Find where the given text appears and provide that cell's center as (x, y) coordinate. 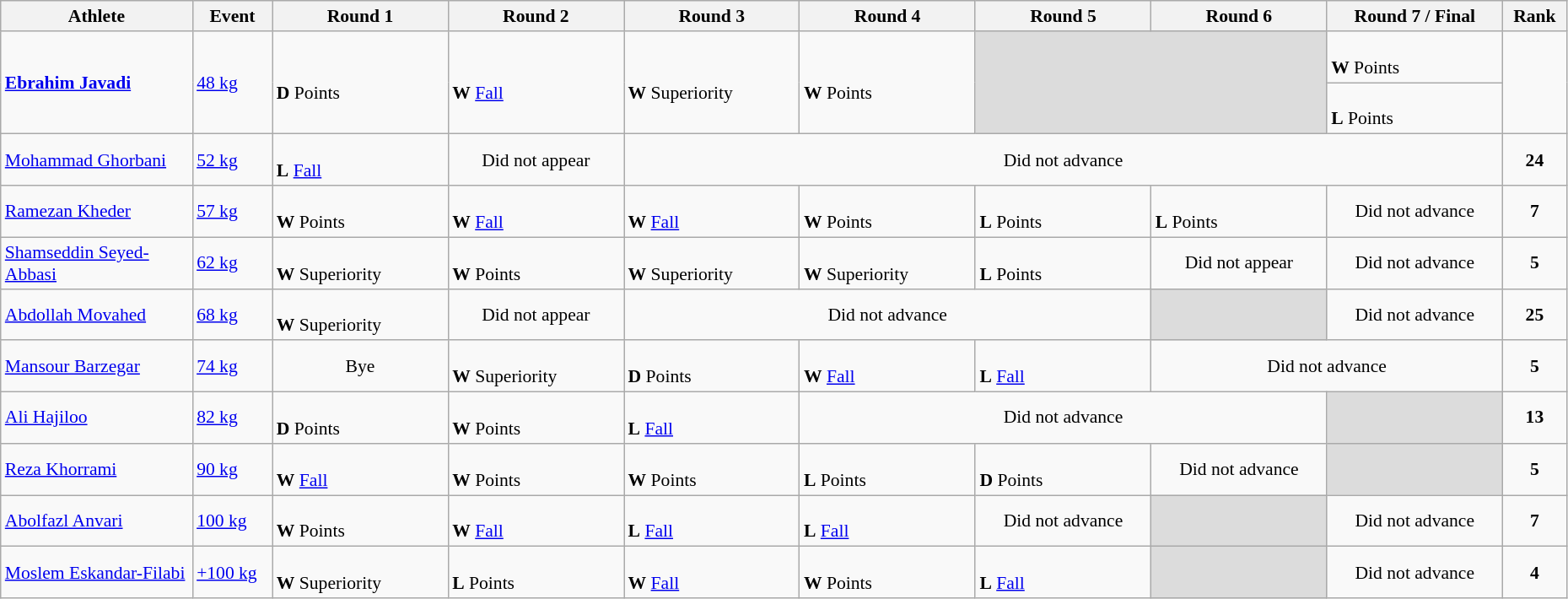
Shamseddin Seyed-Abbasi (96, 263)
82 kg (233, 418)
Round 4 (887, 16)
Ali Hajiloo (96, 418)
62 kg (233, 263)
Round 6 (1239, 16)
Bye (360, 366)
Moslem Eskandar-Filabi (96, 572)
48 kg (233, 83)
Mohammad Ghorbani (96, 160)
Ramezan Kheder (96, 211)
4 (1534, 572)
25 (1534, 314)
57 kg (233, 211)
68 kg (233, 314)
74 kg (233, 366)
+100 kg (233, 572)
Round 1 (360, 16)
13 (1534, 418)
Round 3 (712, 16)
Round 5 (1063, 16)
24 (1534, 160)
100 kg (233, 521)
Round 2 (536, 16)
Round 7 / Final (1414, 16)
Abdollah Movahed (96, 314)
Rank (1534, 16)
Abolfazl Anvari (96, 521)
90 kg (233, 469)
Ebrahim Javadi (96, 83)
Reza Khorrami (96, 469)
Athlete (96, 16)
52 kg (233, 160)
Event (233, 16)
Mansour Barzegar (96, 366)
